Capture the cell that displays the provided text and extract its [X, Y] central coordinate. 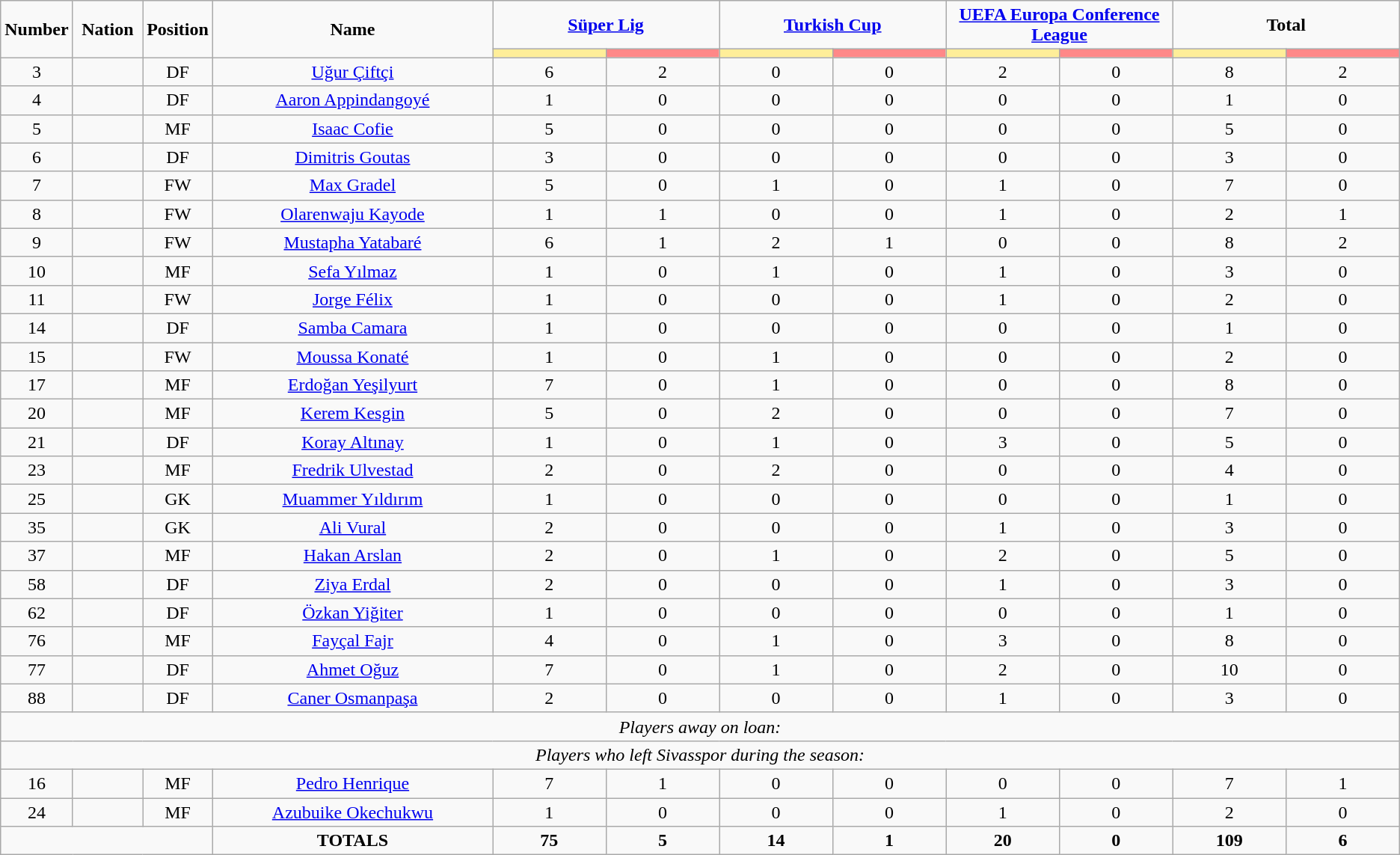
Süper Lig [606, 25]
25 [37, 499]
Uğur Çiftçi [352, 72]
UEFA Europa Conference League [1059, 25]
Aaron Appindangoyé [352, 100]
Mustapha Yatabaré [352, 242]
Ziya Erdal [352, 584]
Isaac Cofie [352, 129]
15 [37, 357]
35 [37, 527]
Pedro Henrique [352, 783]
37 [37, 556]
Muammer Yıldırım [352, 499]
Caner Osmanpaşa [352, 698]
Koray Altınay [352, 442]
Fredrik Ulvestad [352, 471]
Jorge Félix [352, 299]
Hakan Arslan [352, 556]
Name [352, 29]
88 [37, 698]
24 [37, 812]
Olarenwaju Kayode [352, 214]
75 [549, 841]
Position [178, 29]
Erdoğan Yeşilyurt [352, 385]
Azubuike Okechukwu [352, 812]
TOTALS [352, 841]
Ali Vural [352, 527]
76 [37, 641]
Ahmet Oğuz [352, 669]
Özkan Yiğiter [352, 613]
Max Gradel [352, 186]
Dimitris Goutas [352, 157]
Players away on loan: [700, 726]
9 [37, 242]
Kerem Kesgin [352, 414]
Number [37, 29]
16 [37, 783]
Turkish Cup [833, 25]
21 [37, 442]
Nation [108, 29]
Players who left Sivasspor during the season: [700, 755]
58 [37, 584]
Samba Camara [352, 328]
77 [37, 669]
Fayçal Fajr [352, 641]
62 [37, 613]
17 [37, 385]
109 [1229, 841]
Moussa Konaté [352, 357]
11 [37, 299]
23 [37, 471]
Sefa Yılmaz [352, 271]
Total [1286, 25]
